Provide the [x, y] coordinate of the cell's center where the given text is located.  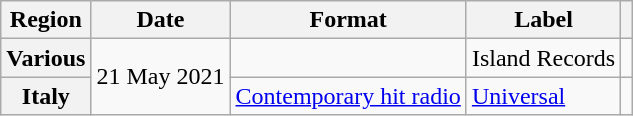
Contemporary hit radio [348, 96]
Various [46, 58]
Italy [46, 96]
Format [348, 20]
Label [543, 20]
Island Records [543, 58]
Universal [543, 96]
21 May 2021 [160, 77]
Region [46, 20]
Date [160, 20]
